Pinpoint the cell where the given text exists, returning its (x, y) midpoint coordinate. 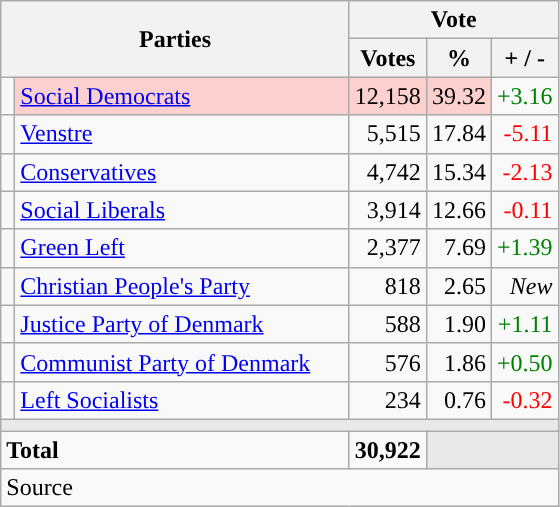
-0.32 (524, 400)
-5.11 (524, 134)
Vote (454, 20)
4,742 (388, 172)
-2.13 (524, 172)
+3.16 (524, 96)
5,515 (388, 134)
2.65 (458, 286)
0.76 (458, 400)
+1.11 (524, 324)
Communist Party of Denmark (182, 362)
-0.11 (524, 210)
15.34 (458, 172)
1.90 (458, 324)
Source (280, 488)
Justice Party of Denmark (182, 324)
2,377 (388, 248)
Green Left (182, 248)
+ / - (524, 58)
39.32 (458, 96)
Votes (388, 58)
+0.50 (524, 362)
Venstre (182, 134)
Christian People's Party (182, 286)
Parties (176, 39)
Total (176, 449)
1.86 (458, 362)
Left Socialists (182, 400)
818 (388, 286)
234 (388, 400)
+1.39 (524, 248)
3,914 (388, 210)
30,922 (388, 449)
7.69 (458, 248)
Conservatives (182, 172)
576 (388, 362)
17.84 (458, 134)
% (458, 58)
12.66 (458, 210)
588 (388, 324)
Social Democrats (182, 96)
Social Liberals (182, 210)
New (524, 286)
12,158 (388, 96)
